Output the [x, y] coordinate of the center of the cell containing the given text.  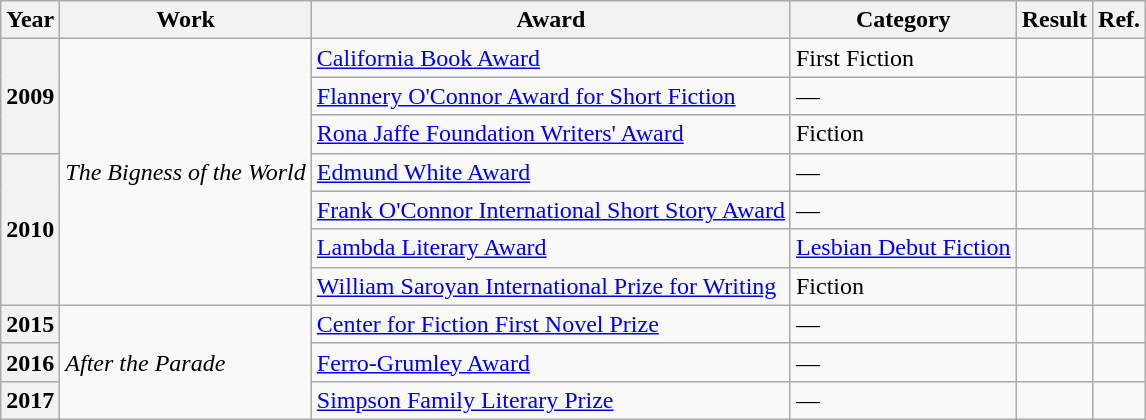
Ref. [1120, 20]
The Bigness of the World [186, 172]
Rona Jaffe Foundation Writers' Award [550, 134]
2010 [30, 229]
Simpson Family Literary Prize [550, 400]
2015 [30, 324]
After the Parade [186, 362]
Result [1054, 20]
Ferro-Grumley Award [550, 362]
Edmund White Award [550, 172]
Lambda Literary Award [550, 248]
Category [903, 20]
Frank O'Connor International Short Story Award [550, 210]
Lesbian Debut Fiction [903, 248]
California Book Award [550, 58]
Award [550, 20]
William Saroyan International Prize for Writing [550, 286]
2017 [30, 400]
2009 [30, 96]
Center for Fiction First Novel Prize [550, 324]
First Fiction [903, 58]
Work [186, 20]
2016 [30, 362]
Flannery O'Connor Award for Short Fiction [550, 96]
Year [30, 20]
